Pinpoint the cell where the given text exists, returning its (x, y) midpoint coordinate. 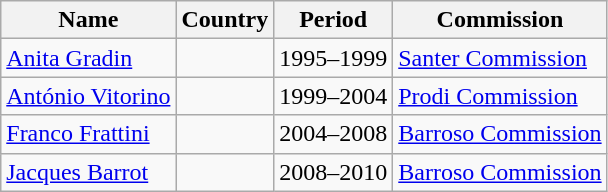
2004–2008 (334, 134)
Anita Gradin (88, 58)
1999–2004 (334, 96)
António Vitorino (88, 96)
1995–1999 (334, 58)
Country (225, 20)
Commission (500, 20)
Name (88, 20)
Jacques Barrot (88, 172)
2008–2010 (334, 172)
Franco Frattini (88, 134)
Santer Commission (500, 58)
Period (334, 20)
Prodi Commission (500, 96)
